Identify which cell holds the provided text, then report its [X, Y] central coordinate. 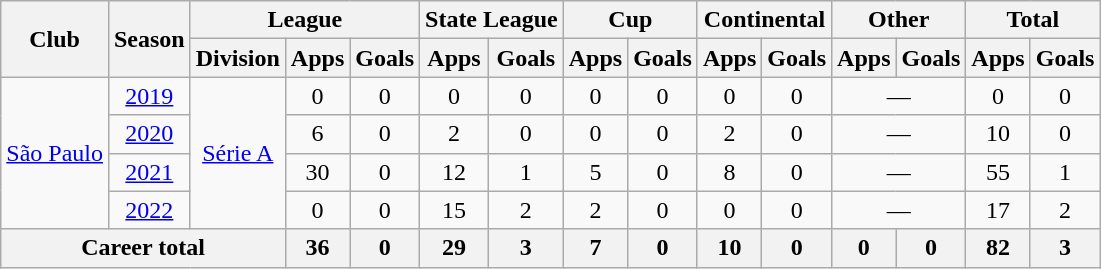
15 [454, 210]
Division [238, 58]
Série A [238, 153]
Career total [144, 248]
5 [595, 172]
Cup [630, 20]
Season [149, 39]
Other [899, 20]
Club [55, 39]
82 [998, 248]
State League [492, 20]
2022 [149, 210]
Total [1033, 20]
League [304, 20]
55 [998, 172]
Continental [764, 20]
7 [595, 248]
2019 [149, 96]
29 [454, 248]
12 [454, 172]
17 [998, 210]
2020 [149, 134]
30 [317, 172]
São Paulo [55, 153]
2021 [149, 172]
36 [317, 248]
8 [729, 172]
6 [317, 134]
